Find where the given text appears and provide that cell's center as [X, Y] coordinate. 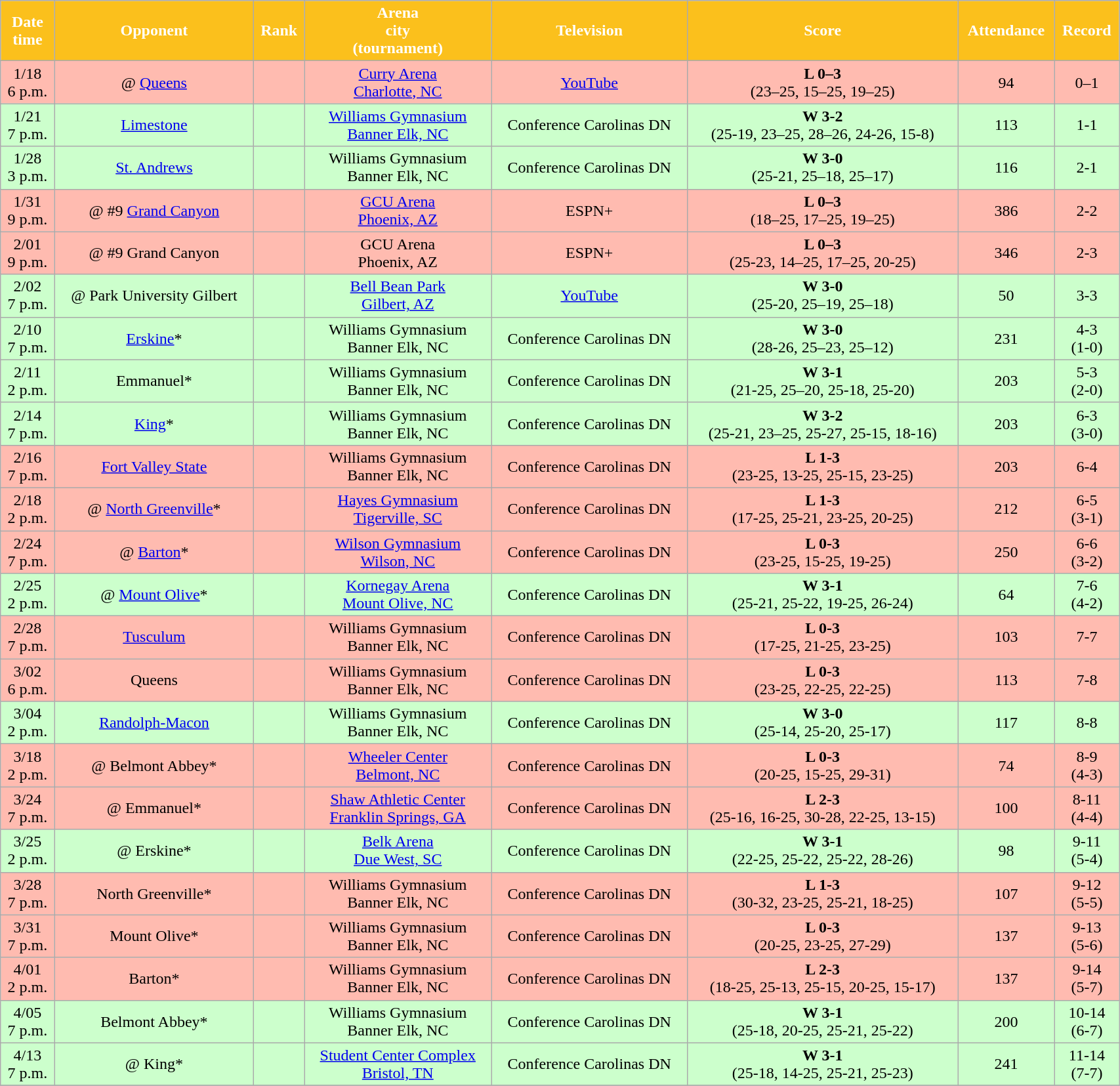
L 0-3(23-25, 22-25, 22-25) [823, 680]
9-11(5-4) [1087, 850]
346 [1006, 253]
St. Andrews [154, 168]
L 0-3(20-25, 15-25, 29-31) [823, 765]
50 [1006, 295]
Belk ArenaDue West, SC [398, 850]
1/319 p.m. [28, 210]
64 [1006, 595]
386 [1006, 210]
Student Center ComplexBristol, TN [398, 1064]
6-3(3-0) [1087, 424]
Arenacity(tournament) [398, 31]
W 3-0(25-20, 25–19, 25–18) [823, 295]
Bell Bean ParkGilbert, AZ [398, 295]
@ North Greenville* [154, 509]
1/283 p.m. [28, 168]
Limestone [154, 125]
W 3-1(21-25, 25–20, 25-18, 25-20) [823, 381]
241 [1006, 1064]
3/182 p.m. [28, 765]
L 2-3(18-25, 25-13, 25-15, 20-25, 15-17) [823, 979]
L 0-3(20-25, 23-25, 27-29) [823, 936]
4/057 p.m. [28, 1021]
W 3-1(25-18, 14-25, 25-21, 25-23) [823, 1064]
103 [1006, 638]
8-9(4-3) [1087, 765]
Kornegay ArenaMount Olive, NC [398, 595]
4/137 p.m. [28, 1064]
74 [1006, 765]
94 [1006, 83]
Opponent [154, 31]
L 1-3(23-25, 13-25, 25-15, 23-25) [823, 466]
King* [154, 424]
117 [1006, 723]
North Greenville* [154, 894]
7-6(4-2) [1087, 595]
2/182 p.m. [28, 509]
7-8 [1087, 680]
Television [589, 31]
W 3-1(25-21, 25-22, 19-25, 26-24) [823, 595]
2/019 p.m. [28, 253]
@ Barton* [154, 551]
231 [1006, 339]
@ Park University Gilbert [154, 295]
Shaw Athletic CenterFranklin Springs, GA [398, 808]
9-12(5-5) [1087, 894]
2/027 p.m. [28, 295]
98 [1006, 850]
2-1 [1087, 168]
2/252 p.m. [28, 595]
Barton* [154, 979]
W 3-0(25-14, 25-20, 25-17) [823, 723]
W 3-0(28-26, 25–23, 25–12) [823, 339]
200 [1006, 1021]
2-2 [1087, 210]
L 0–3(18–25, 17–25, 19–25) [823, 210]
9-14(5-7) [1087, 979]
W 3-2(25-19, 23–25, 28–26, 24-26, 15-8) [823, 125]
1/217 p.m. [28, 125]
Queens [154, 680]
W 3-1(22-25, 25-22, 25-22, 28-26) [823, 850]
L 1-3(17-25, 25-21, 23-25, 20-25) [823, 509]
6-5(3-1) [1087, 509]
3/042 p.m. [28, 723]
Wilson GymnasiumWilson, NC [398, 551]
2-3 [1087, 253]
L 2-3(25-16, 16-25, 30-28, 22-25, 13-15) [823, 808]
8-8 [1087, 723]
10-14(6-7) [1087, 1021]
3/317 p.m. [28, 936]
6-4 [1087, 466]
Rank [280, 31]
3/252 p.m. [28, 850]
8-11(4-4) [1087, 808]
2/112 p.m. [28, 381]
3/247 p.m. [28, 808]
L 0–3(25-23, 14–25, 17–25, 20-25) [823, 253]
@ Belmont Abbey* [154, 765]
Erskine* [154, 339]
9-13(5-6) [1087, 936]
L 0-3(23-25, 15-25, 19-25) [823, 551]
Record [1087, 31]
@ Queens [154, 83]
Wheeler CenterBelmont, NC [398, 765]
@ King* [154, 1064]
4-3(1-0) [1087, 339]
6-6(3-2) [1087, 551]
L 1-3(30-32, 23-25, 25-21, 18-25) [823, 894]
W 3-0(25-21, 25–18, 25–17) [823, 168]
L 0-3(17-25, 21-25, 23-25) [823, 638]
Fort Valley State [154, 466]
Emmanuel* [154, 381]
7-7 [1087, 638]
2/147 p.m. [28, 424]
@ Emmanuel* [154, 808]
1-1 [1087, 125]
212 [1006, 509]
W 3-2(25-21, 23–25, 25-27, 25-15, 18-16) [823, 424]
Curry ArenaCharlotte, NC [398, 83]
4/012 p.m. [28, 979]
250 [1006, 551]
Mount Olive* [154, 936]
@ Mount Olive* [154, 595]
W 3-1(25-18, 20-25, 25-21, 25-22) [823, 1021]
2/247 p.m. [28, 551]
3/026 p.m. [28, 680]
Belmont Abbey* [154, 1021]
3-3 [1087, 295]
1/186 p.m. [28, 83]
Tusculum [154, 638]
100 [1006, 808]
2/287 p.m. [28, 638]
Score [823, 31]
11-14(7-7) [1087, 1064]
Hayes GymnasiumTigerville, SC [398, 509]
5-3(2-0) [1087, 381]
L 0–3(23–25, 15–25, 19–25) [823, 83]
0–1 [1087, 83]
107 [1006, 894]
Attendance [1006, 31]
Datetime [28, 31]
3/287 p.m. [28, 894]
2/167 p.m. [28, 466]
116 [1006, 168]
Randolph-Macon [154, 723]
@ Erskine* [154, 850]
2/107 p.m. [28, 339]
